Output the (X, Y) coordinate of the center of the cell containing the given text.  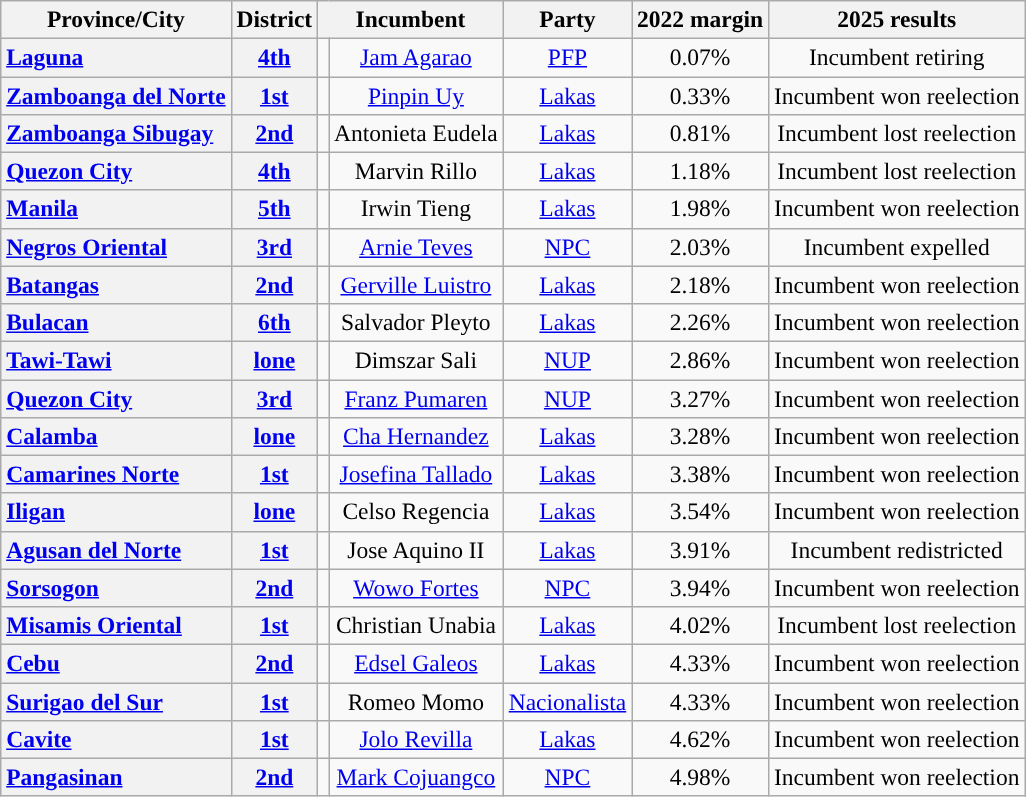
Jolo Revilla (416, 739)
Josefina Tallado (416, 474)
Antonieta Eudela (416, 133)
Cavite (116, 739)
2022 margin (700, 19)
Salvador Pleyto (416, 322)
2.86% (700, 360)
Jose Aquino II (416, 550)
3.38% (700, 474)
Celso Regencia (416, 512)
Bulacan (116, 322)
PFP (567, 57)
Nacionalista (567, 701)
Incumbent retiring (897, 57)
Negros Oriental (116, 247)
2025 results (897, 19)
Camarines Norte (116, 474)
Romeo Momo (416, 701)
Incumbent (411, 19)
0.07% (700, 57)
Batangas (116, 285)
Calamba (116, 436)
Agusan del Norte (116, 550)
Manila (116, 209)
Cha Hernandez (416, 436)
Laguna (116, 57)
Mark Cojuangco (416, 777)
Pangasinan (116, 777)
Edsel Galeos (416, 663)
Tawi-Tawi (116, 360)
Arnie Teves (416, 247)
1.98% (700, 209)
Sorsogon (116, 588)
4.98% (700, 777)
4.62% (700, 739)
Province/City (116, 19)
Surigao del Sur (116, 701)
Franz Pumaren (416, 398)
Pinpin Uy (416, 95)
Iligan (116, 512)
6th (274, 322)
4.02% (700, 625)
Christian Unabia (416, 625)
2.18% (700, 285)
0.33% (700, 95)
3.54% (700, 512)
Marvin Rillo (416, 171)
Cebu (116, 663)
3.91% (700, 550)
Misamis Oriental (116, 625)
0.81% (700, 133)
5th (274, 209)
3.28% (700, 436)
Irwin Tieng (416, 209)
Zamboanga Sibugay (116, 133)
2.26% (700, 322)
District (274, 19)
2.03% (700, 247)
Jam Agarao (416, 57)
Party (567, 19)
Incumbent redistricted (897, 550)
Gerville Luistro (416, 285)
Incumbent expelled (897, 247)
3.94% (700, 588)
3.27% (700, 398)
1.18% (700, 171)
Wowo Fortes (416, 588)
Dimszar Sali (416, 360)
Zamboanga del Norte (116, 95)
